Return the [x, y] coordinate for the center point of the cell that contains the specified text.  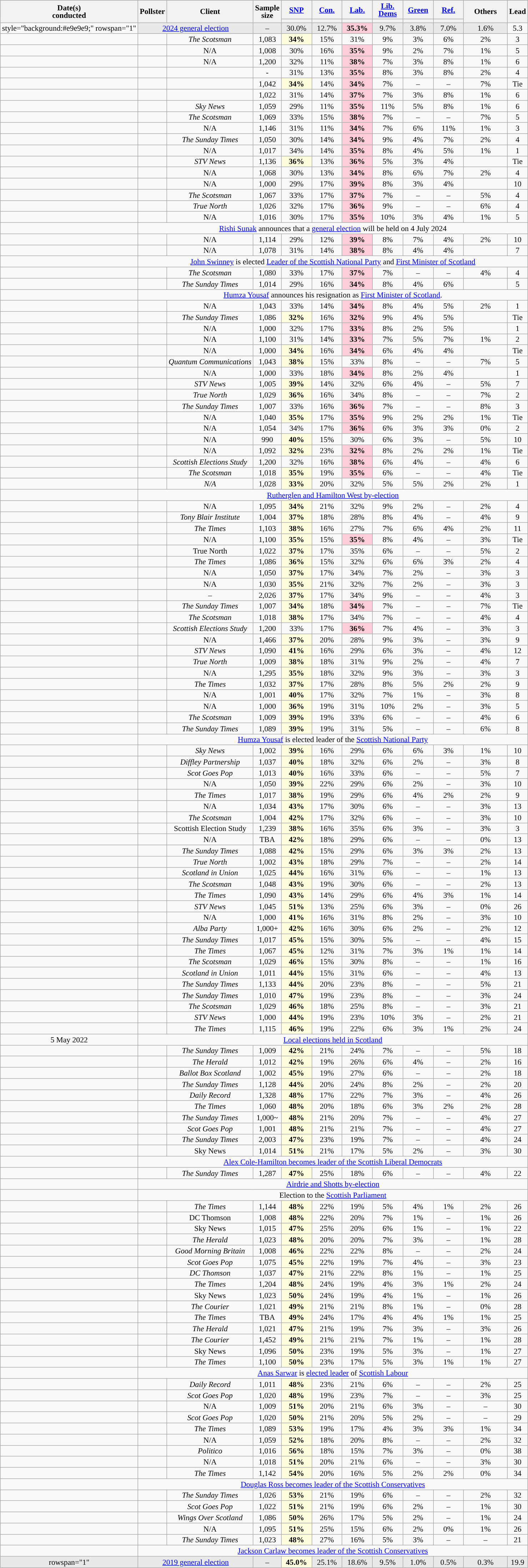
12.7% [327, 28]
1,078 [267, 251]
1,054 [267, 429]
Quantum Communications [210, 361]
1,000+ [267, 928]
Sample size [267, 11]
23 [518, 1262]
Anas Sarwar is elected leader of Scottish Labour [333, 1373]
Diffley Partnership [210, 762]
1,040 [267, 417]
1,115 [267, 1028]
20 [518, 1084]
Con. [327, 10]
1,133 [267, 984]
0.5% [448, 1562]
1,096 [267, 1351]
1,045 [267, 906]
Others [486, 11]
1,466 [267, 639]
990 [267, 439]
7.0% [448, 28]
Tony Blair Institute [210, 517]
Lead [518, 11]
56% [296, 1451]
Pollster [152, 11]
Rishi Sunak announces that a general election will be held on 4 July 2024 [333, 229]
1,287 [267, 1173]
35.3% [357, 28]
Jackson Carlaw becomes leader of the Scottish Conservatives [333, 1551]
Politico [210, 1451]
1,080 [267, 273]
1,103 [267, 528]
25.1% [327, 1562]
1,013 [267, 773]
54% [296, 1473]
29 [518, 1418]
1,048 [267, 884]
1,092 [267, 451]
Date(s)conducted [69, 11]
1,114 [267, 239]
Green [418, 10]
Ballot Box Scotland [210, 1073]
1,025 [267, 873]
1,146 [267, 129]
2024 general election [196, 28]
1,000~ [267, 1118]
5 May 2022 [69, 1040]
1,069 [267, 117]
1.0% [418, 1562]
11 [518, 528]
1,060 [267, 1106]
Wings Over Scotland [210, 1518]
1,088 [267, 851]
5.3 [518, 28]
Good Morning Britain [210, 1251]
Local elections held in Scotland [333, 1040]
Humza Yousaf announces his resignation as First Minister of Scotland. [333, 295]
1,142 [267, 1473]
2,026 [267, 595]
1,204 [267, 1284]
9.5% [388, 1562]
1,075 [267, 1262]
Rutherglen and Hamilton West by-election [333, 495]
Alex Cole-Hamilton becomes leader of the Scottish Liberal Democrats [333, 1162]
45.0% [296, 1562]
1,042 [267, 84]
Lib. Dems [388, 10]
Humza Yousaf is elected leader of the Scottish National Party [333, 739]
1,015 [267, 1228]
52% [296, 1440]
Scottish Election Study [210, 828]
Alba Party [210, 928]
2,003 [267, 1140]
18.6% [357, 1562]
Douglas Ross becomes leader of the Scottish Conservatives [333, 1484]
1,068 [267, 173]
1,012 [267, 1062]
19.9 [518, 1562]
1,239 [267, 828]
1,010 [267, 995]
Airdrie and Shotts by-election [333, 1184]
15 [518, 940]
9.7% [388, 28]
38 [518, 1451]
1,005 [267, 384]
1,030 [267, 584]
1,295 [267, 673]
rowspan="1" [69, 1562]
Lab. [357, 10]
1,083 [267, 39]
2019 general election [196, 1562]
1,034 [267, 806]
Election to the Scottish Parliament [333, 1196]
3.8% [418, 28]
Client [210, 11]
1,136 [267, 161]
30.0% [296, 28]
SNP [296, 10]
1,144 [267, 1206]
0.3% [486, 1562]
1.6% [486, 28]
1,128 [267, 1084]
1,028 [267, 484]
1,328 [267, 1095]
John Swinney is elected Leader of the Scottish National Party and First Minister of Scotland [333, 261]
Ref. [448, 10]
style="background:#e9e9e9;" rowspan="1" [69, 28]
1,452 [267, 1340]
1,032 [267, 684]
- [267, 73]
